Locate the cell with the specified text and output its (X, Y) center coordinate. 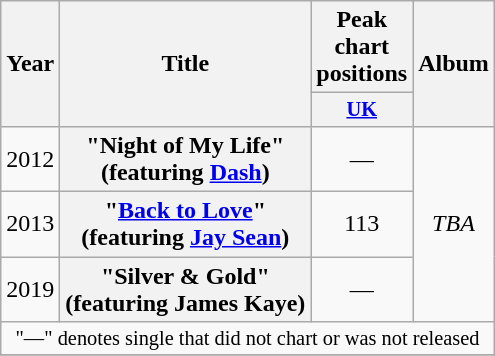
2013 (30, 224)
"Night of My Life"(featuring Dash) (186, 158)
Peak chart positions (362, 47)
UK (362, 110)
113 (362, 224)
Year (30, 64)
2019 (30, 290)
"Silver & Gold"(featuring James Kaye) (186, 290)
TBA (454, 224)
"—" denotes single that did not chart or was not released (248, 339)
Title (186, 64)
"Back to Love"(featuring Jay Sean) (186, 224)
Album (454, 64)
2012 (30, 158)
